Locate the cell with the specified text and output its (X, Y) center coordinate. 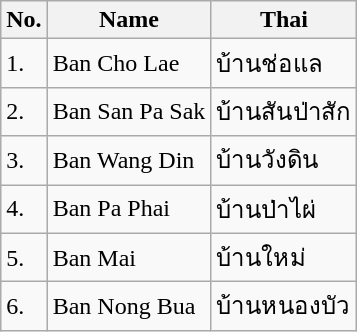
1. (24, 64)
บ้านช่อแล (284, 64)
Ban Mai (129, 258)
Name (129, 20)
No. (24, 20)
Ban Nong Bua (129, 306)
Thai (284, 20)
Ban Pa Phai (129, 208)
บ้านป่าไผ่ (284, 208)
Ban Cho Lae (129, 64)
บ้านสันป่าสัก (284, 112)
4. (24, 208)
Ban Wang Din (129, 160)
2. (24, 112)
บ้านใหม่ (284, 258)
บ้านวังดิน (284, 160)
5. (24, 258)
Ban San Pa Sak (129, 112)
บ้านหนองบัว (284, 306)
3. (24, 160)
6. (24, 306)
